Capture the cell that displays the provided text and extract its (x, y) central coordinate. 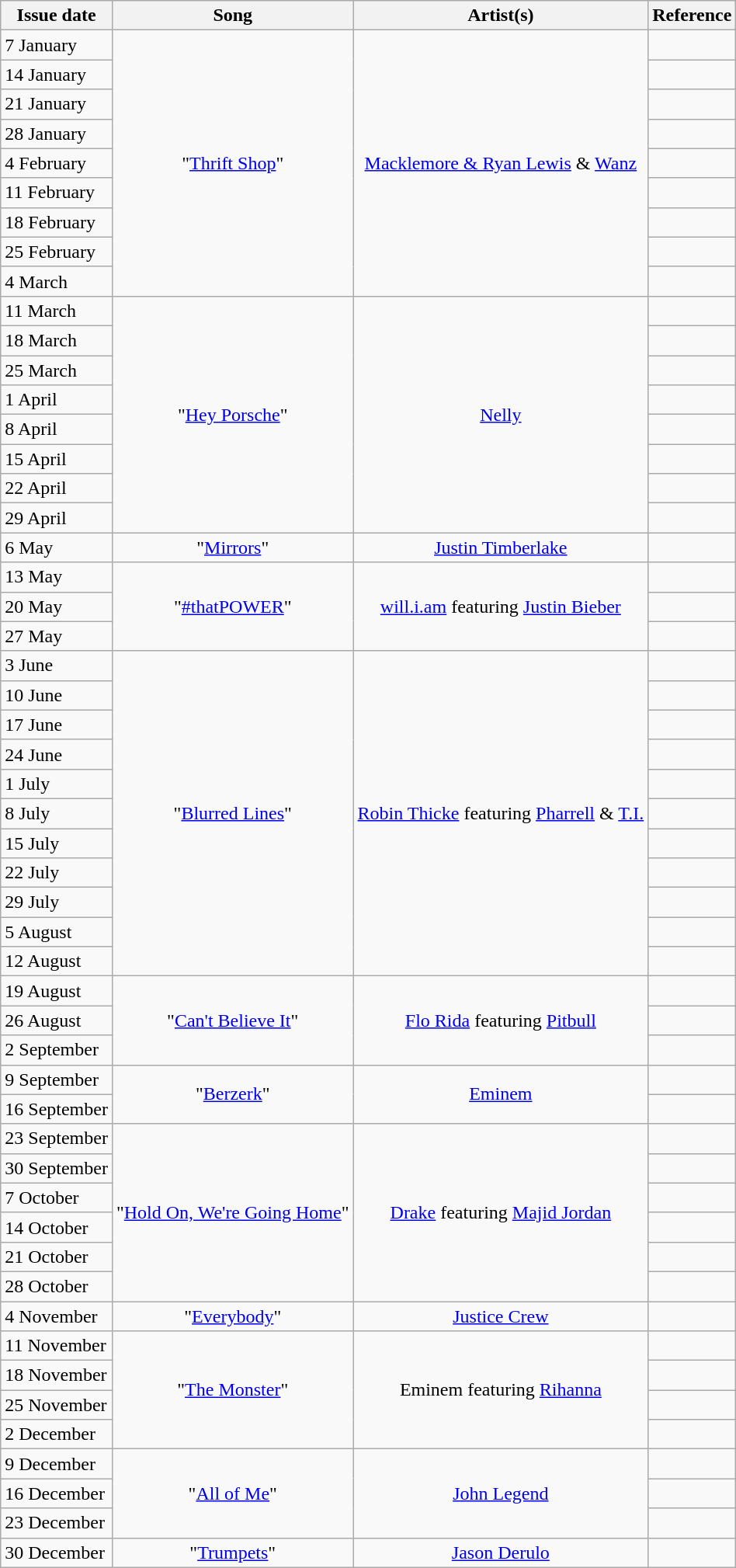
3 June (57, 666)
18 March (57, 340)
Artist(s) (501, 16)
19 August (57, 991)
28 October (57, 1286)
"Everybody" (233, 1316)
"Hey Porsche" (233, 414)
4 February (57, 163)
Eminem featuring Rihanna (501, 1390)
"The Monster" (233, 1390)
Song (233, 16)
Justice Crew (501, 1316)
18 November (57, 1375)
Justin Timberlake (501, 548)
10 June (57, 695)
23 September (57, 1139)
Reference (693, 16)
Drake featuring Majid Jordan (501, 1212)
5 August (57, 932)
29 July (57, 902)
11 February (57, 193)
18 February (57, 222)
Jason Derulo (501, 1552)
"Can't Believe It" (233, 1020)
27 May (57, 636)
"Blurred Lines" (233, 814)
11 November (57, 1346)
9 December (57, 1464)
30 December (57, 1552)
will.i.am featuring Justin Bieber (501, 607)
13 May (57, 577)
Flo Rida featuring Pitbull (501, 1020)
20 May (57, 607)
30 September (57, 1168)
"All of Me" (233, 1493)
29 April (57, 518)
21 January (57, 104)
14 October (57, 1227)
12 August (57, 961)
11 March (57, 311)
16 September (57, 1109)
7 January (57, 45)
15 July (57, 843)
John Legend (501, 1493)
2 September (57, 1050)
1 July (57, 784)
8 July (57, 813)
22 July (57, 873)
Macklemore & Ryan Lewis & Wanz (501, 163)
"Thrift Shop" (233, 163)
"#thatPOWER" (233, 607)
2 December (57, 1434)
"Mirrors" (233, 548)
1 April (57, 400)
17 June (57, 725)
8 April (57, 429)
4 March (57, 281)
"Berzerk" (233, 1094)
Eminem (501, 1094)
22 April (57, 488)
24 June (57, 754)
23 December (57, 1523)
"Hold On, We're Going Home" (233, 1212)
Nelly (501, 414)
25 February (57, 252)
14 January (57, 75)
7 October (57, 1198)
25 March (57, 370)
"Trumpets" (233, 1552)
26 August (57, 1020)
4 November (57, 1316)
9 September (57, 1080)
25 November (57, 1405)
Issue date (57, 16)
15 April (57, 459)
16 December (57, 1493)
6 May (57, 548)
21 October (57, 1257)
28 January (57, 134)
Robin Thicke featuring Pharrell & T.I. (501, 814)
